Detect which cell encompasses the target text, then output its (x, y) center coordinate. 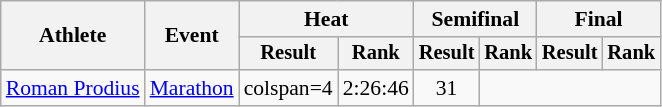
Heat (326, 19)
Final (598, 19)
Event (192, 36)
Roman Prodius (73, 88)
31 (447, 88)
Semifinal (476, 19)
2:26:46 (376, 88)
colspan=4 (288, 88)
Marathon (192, 88)
Athlete (73, 36)
